Search for the cell housing the specified text and yield its [X, Y] center coordinate. 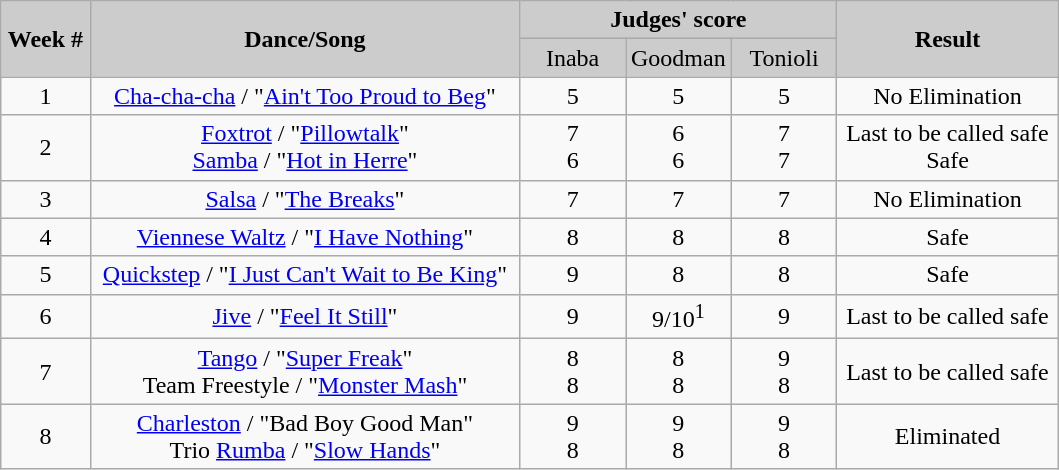
Week # [46, 39]
Jive / "Feel It Still" [305, 316]
66 [679, 148]
Tango / "Super Freak"Team Freestyle / "Monster Mash" [305, 372]
Tonioli [784, 58]
4 [46, 237]
Charleston / "Bad Boy Good Man"Trio Rumba / "Slow Hands" [305, 436]
Viennese Waltz / "I Have Nothing" [305, 237]
Foxtrot / "Pillowtalk"Samba / "Hot in Herre" [305, 148]
Goodman [679, 58]
Cha-cha-cha / "Ain't Too Proud to Beg" [305, 96]
Dance/Song [305, 39]
Salsa / "The Breaks" [305, 199]
Inaba [573, 58]
Last to be called safeSafe [948, 148]
3 [46, 199]
2 [46, 148]
76 [573, 148]
Judges' score [678, 20]
Result [948, 39]
6 [46, 316]
Eliminated [948, 436]
Quickstep / "I Just Can't Wait to Be King" [305, 275]
77 [784, 148]
9/101 [679, 316]
1 [46, 96]
